Search for the cell housing the specified text and yield its [x, y] center coordinate. 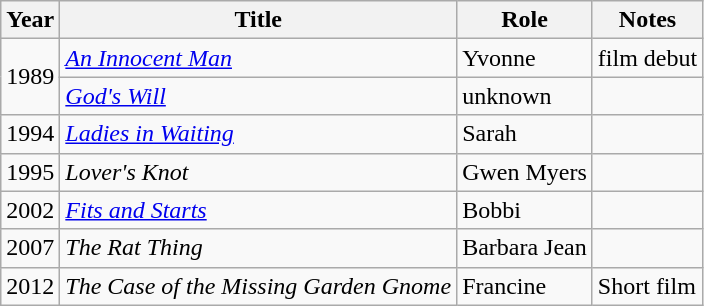
Title [258, 20]
An Innocent Man [258, 58]
The Rat Thing [258, 248]
film debut [647, 58]
Sarah [525, 134]
Ladies in Waiting [258, 134]
Yvonne [525, 58]
Francine [525, 286]
Fits and Starts [258, 210]
God's Will [258, 96]
Barbara Jean [525, 248]
unknown [525, 96]
Year [30, 20]
2012 [30, 286]
Gwen Myers [525, 172]
2002 [30, 210]
1989 [30, 77]
Role [525, 20]
1994 [30, 134]
Bobbi [525, 210]
Short film [647, 286]
1995 [30, 172]
Notes [647, 20]
The Case of the Missing Garden Gnome [258, 286]
Lover's Knot [258, 172]
2007 [30, 248]
